For the text-containing cell, return its midpoint in (x, y) coordinate format. 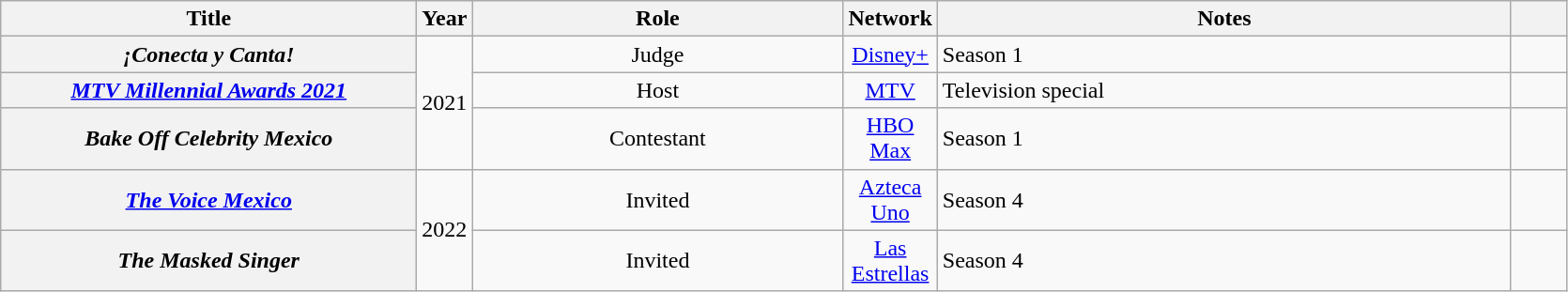
Year (445, 19)
Azteca Uno (890, 199)
Notes (1224, 19)
Las Estrellas (890, 261)
Bake Off Celebrity Mexico (208, 139)
¡Conecta y Canta! (208, 54)
HBO Max (890, 139)
Disney+ (890, 54)
Title (208, 19)
Contestant (657, 139)
The Masked Singer (208, 261)
MTV Millennial Awards 2021 (208, 90)
Television special (1224, 90)
Judge (657, 54)
Network (890, 19)
2021 (445, 103)
2022 (445, 230)
Host (657, 90)
Role (657, 19)
MTV (890, 90)
The Voice Mexico (208, 199)
